Capture the cell that displays the provided text and extract its [X, Y] central coordinate. 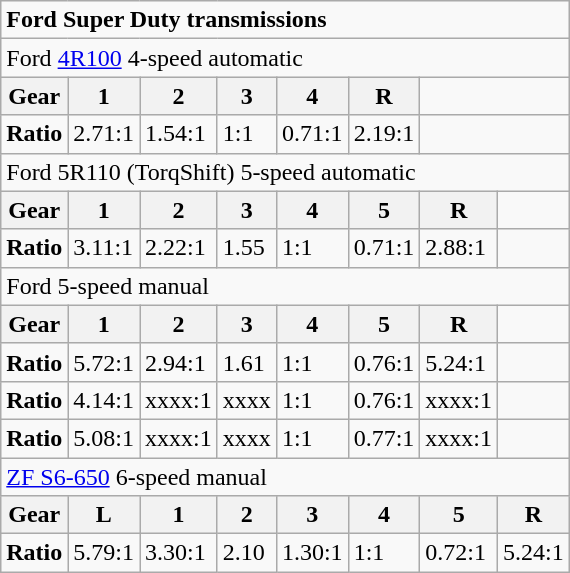
Ford 5-speed manual [286, 286]
2.19:1 [384, 134]
1.61 [246, 362]
1.54:1 [179, 134]
5.79:1 [104, 553]
Ford 4R100 4-speed automatic [286, 58]
Ford Super Duty transmissions [286, 20]
1.30:1 [312, 553]
0.72:1 [459, 553]
0.77:1 [384, 438]
2.10 [246, 553]
ZF S6-650 6-speed manual [286, 477]
4.14:1 [104, 400]
3.11:1 [104, 248]
3.30:1 [179, 553]
2.22:1 [179, 248]
2.94:1 [179, 362]
Ford 5R110 (TorqShift) 5-speed automatic [286, 172]
1.55 [246, 248]
L [104, 515]
5.72:1 [104, 362]
2.71:1 [104, 134]
2.88:1 [459, 248]
5.08:1 [104, 438]
